Pinpoint the cell where the given text exists, returning its (x, y) midpoint coordinate. 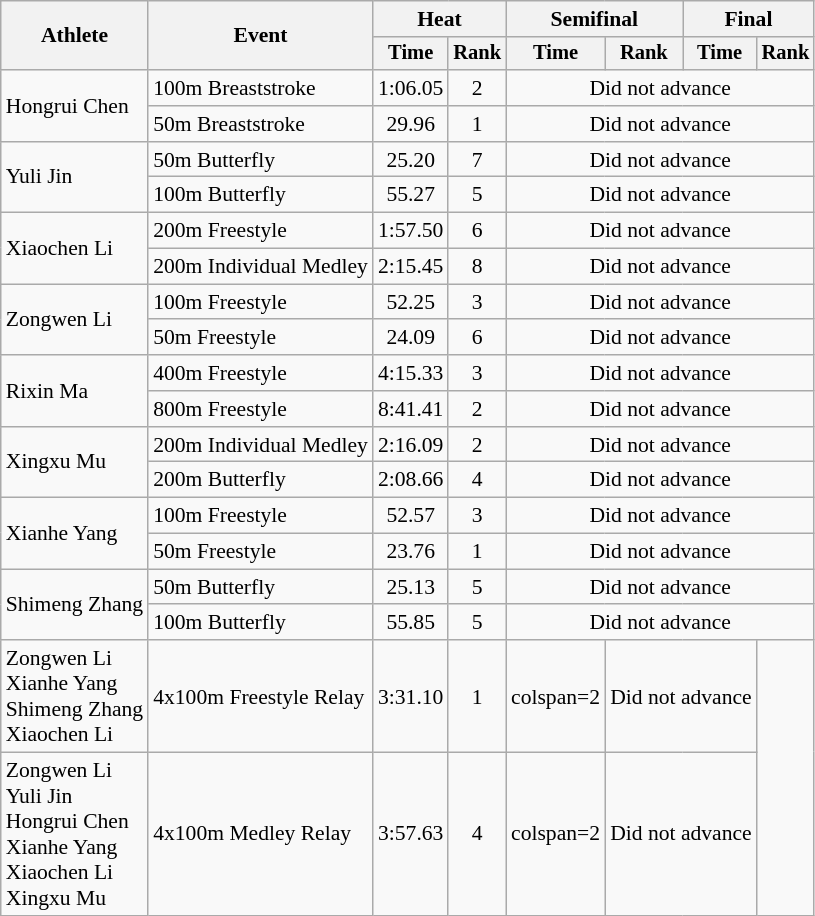
4x100m Medley Relay (260, 834)
Xianhe Yang (74, 534)
Athlete (74, 36)
2:08.66 (410, 480)
Shimeng Zhang (74, 604)
800m Freestyle (260, 409)
55.27 (410, 195)
Hongrui Chen (74, 106)
Yuli Jin (74, 178)
29.96 (410, 124)
3:31.10 (410, 696)
25.20 (410, 160)
3:57.63 (410, 834)
24.09 (410, 338)
52.57 (410, 516)
200m Freestyle (260, 231)
8 (477, 267)
400m Freestyle (260, 373)
Zongwen Li (74, 320)
Heat (440, 19)
100m Breaststroke (260, 88)
4x100m Freestyle Relay (260, 696)
Zongwen LiXianhe YangShimeng ZhangXiaochen Li (74, 696)
1:57.50 (410, 231)
200m Butterfly (260, 480)
55.85 (410, 623)
8:41.41 (410, 409)
Rixin Ma (74, 390)
Xiaochen Li (74, 248)
7 (477, 160)
2:16.09 (410, 445)
Xingxu Mu (74, 462)
Semifinal (594, 19)
1:06.05 (410, 88)
Final (749, 19)
50m Breaststroke (260, 124)
52.25 (410, 302)
4:15.33 (410, 373)
23.76 (410, 552)
2:15.45 (410, 267)
25.13 (410, 587)
Event (260, 36)
Zongwen LiYuli JinHongrui ChenXianhe YangXiaochen LiXingxu Mu (74, 834)
